For the text-containing cell, return its midpoint in [x, y] coordinate format. 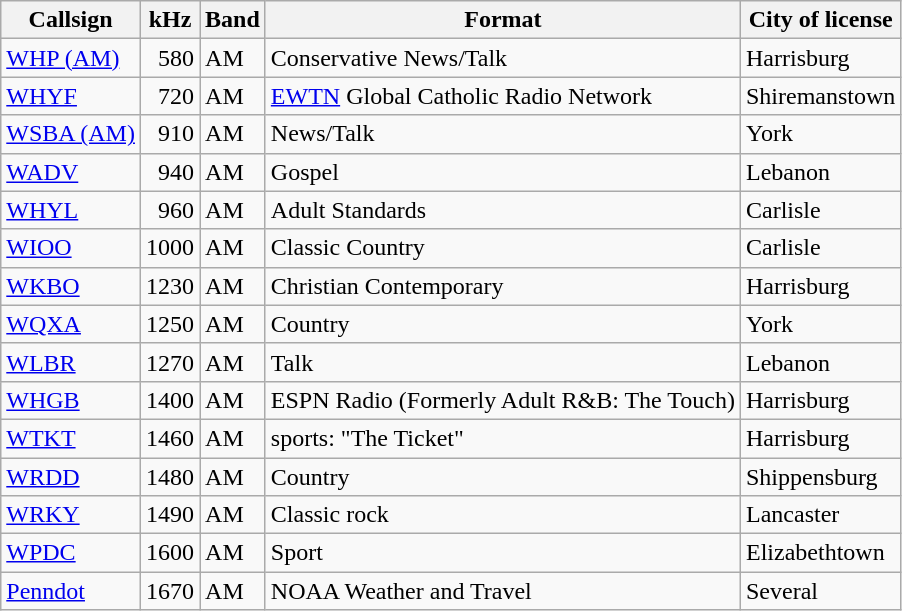
WHYL [71, 210]
NOAA Weather and Travel [502, 591]
Talk [502, 362]
940 [170, 172]
1460 [170, 438]
960 [170, 210]
Shippensburg [820, 477]
Gospel [502, 172]
Classic rock [502, 515]
WSBA (AM) [71, 134]
WQXA [71, 324]
720 [170, 96]
Classic Country [502, 248]
1490 [170, 515]
1480 [170, 477]
Several [820, 591]
Conservative News/Talk [502, 58]
Shiremanstown [820, 96]
Sport [502, 553]
1270 [170, 362]
Adult Standards [502, 210]
1400 [170, 400]
Penndot [71, 591]
WRKY [71, 515]
WIOO [71, 248]
WTKT [71, 438]
1230 [170, 286]
WLBR [71, 362]
WHYF [71, 96]
1250 [170, 324]
sports: "The Ticket" [502, 438]
News/Talk [502, 134]
Lancaster [820, 515]
910 [170, 134]
Christian Contemporary [502, 286]
ESPN Radio (Formerly Adult R&B: The Touch) [502, 400]
Callsign [71, 20]
WKBO [71, 286]
Elizabethtown [820, 553]
WPDC [71, 553]
Band [233, 20]
Format [502, 20]
kHz [170, 20]
EWTN Global Catholic Radio Network [502, 96]
WRDD [71, 477]
1600 [170, 553]
WHGB [71, 400]
City of license [820, 20]
580 [170, 58]
1670 [170, 591]
WADV [71, 172]
WHP (AM) [71, 58]
1000 [170, 248]
